Return the (X, Y) coordinate for the center point of the cell that contains the specified text.  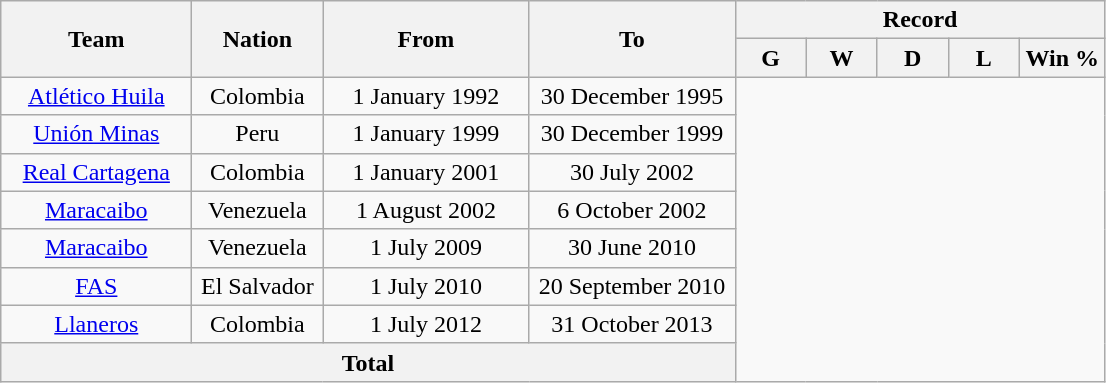
1 January 1992 (426, 96)
30 July 2002 (632, 172)
To (632, 39)
Nation (258, 39)
G (770, 58)
Record (920, 20)
30 December 1995 (632, 96)
1 July 2009 (426, 248)
From (426, 39)
W (842, 58)
Win % (1062, 58)
6 October 2002 (632, 210)
Peru (258, 134)
D (912, 58)
30 December 1999 (632, 134)
Llaneros (96, 324)
Team (96, 39)
1 July 2010 (426, 286)
20 September 2010 (632, 286)
1 January 2001 (426, 172)
Atlético Huila (96, 96)
L (984, 58)
Real Cartagena (96, 172)
1 January 1999 (426, 134)
Total (368, 362)
El Salvador (258, 286)
1 August 2002 (426, 210)
FAS (96, 286)
Unión Minas (96, 134)
1 July 2012 (426, 324)
30 June 2010 (632, 248)
31 October 2013 (632, 324)
